Pinpoint the cell where the given text exists, returning its (x, y) midpoint coordinate. 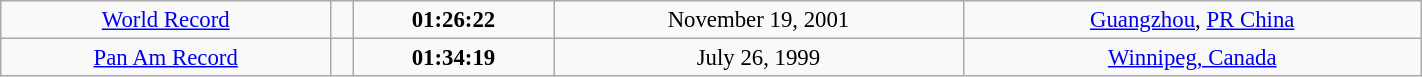
Pan Am Record (166, 58)
01:34:19 (454, 58)
Guangzhou, PR China (1192, 20)
World Record (166, 20)
July 26, 1999 (758, 58)
Winnipeg, Canada (1192, 58)
November 19, 2001 (758, 20)
01:26:22 (454, 20)
